From the cell containing the given text, extract its center point as [x, y] coordinate. 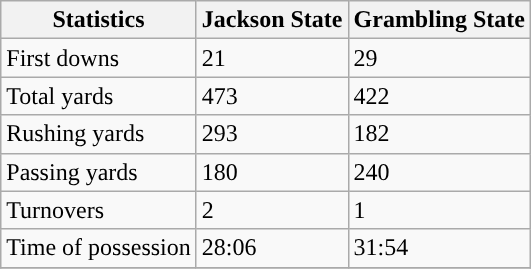
473 [272, 96]
293 [272, 134]
1 [439, 210]
Total yards [99, 96]
Passing yards [99, 172]
422 [439, 96]
Grambling State [439, 20]
2 [272, 210]
Time of possession [99, 248]
31:54 [439, 248]
Rushing yards [99, 134]
29 [439, 58]
180 [272, 172]
Statistics [99, 20]
240 [439, 172]
21 [272, 58]
First downs [99, 58]
28:06 [272, 248]
Jackson State [272, 20]
182 [439, 134]
Turnovers [99, 210]
